Detect which cell encompasses the target text, then output its (x, y) center coordinate. 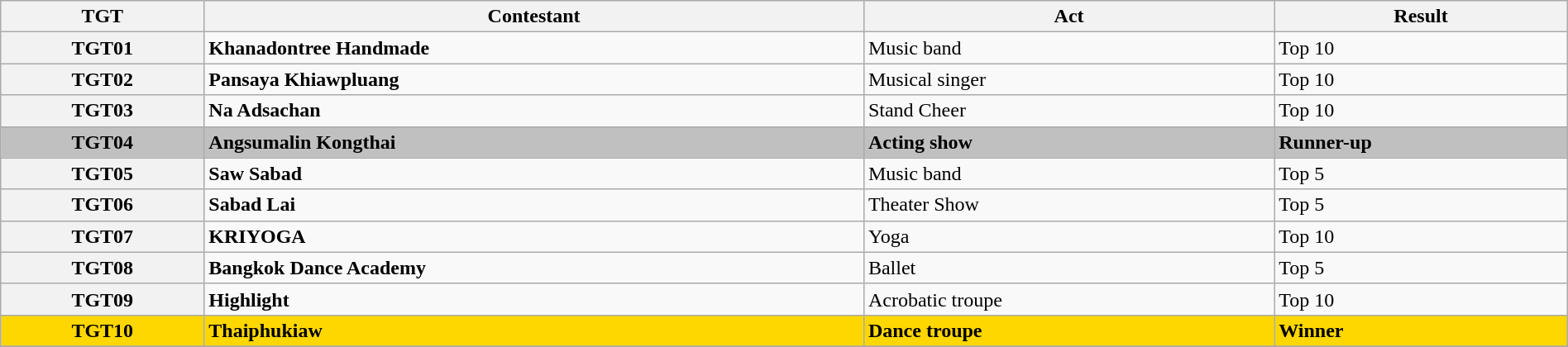
Thaiphukiaw (534, 330)
KRIYOGA (534, 236)
TGT01 (103, 48)
Stand Cheer (1068, 111)
Dance troupe (1068, 330)
Acting show (1068, 142)
TGT02 (103, 79)
Sabad Lai (534, 205)
Theater Show (1068, 205)
Khanadontree Handmade (534, 48)
TGT10 (103, 330)
Contestant (534, 17)
TGT06 (103, 205)
Result (1421, 17)
Bangkok Dance Academy (534, 268)
TGT08 (103, 268)
Highlight (534, 299)
TGT04 (103, 142)
Saw Sabad (534, 173)
Winner (1421, 330)
Pansaya Khiawpluang (534, 79)
Angsumalin Kongthai (534, 142)
Musical singer (1068, 79)
Act (1068, 17)
Na Adsachan (534, 111)
TGT (103, 17)
Acrobatic troupe (1068, 299)
TGT03 (103, 111)
Yoga (1068, 236)
Ballet (1068, 268)
TGT07 (103, 236)
TGT09 (103, 299)
Runner-up (1421, 142)
TGT05 (103, 173)
